Return the [x, y] coordinate for the center point of the cell that contains the specified text.  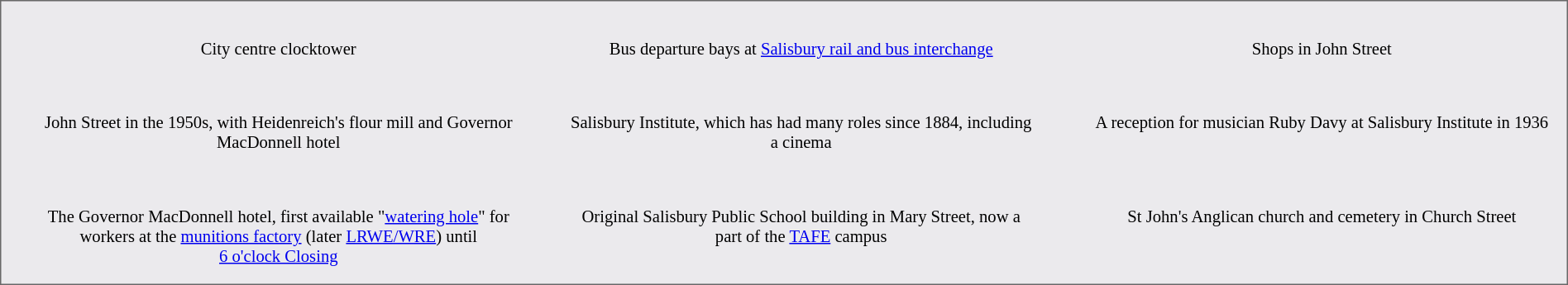
Original Salisbury Public School building in Mary Street, now a part of the TAFE campus [801, 240]
The Governor MacDonnell hotel, first available "watering hole" for workers at the munitions factory (later LRWE/WRE) until 6 o'clock Closing [278, 240]
John Street in the 1950s, with Heidenreich's flour mill and Governor MacDonnell hotel [278, 135]
Bus departure bays at Salisbury rail and bus interchange [801, 51]
Shops in John Street [1322, 51]
City centre clocktower [278, 51]
A reception for musician Ruby Davy at Salisbury Institute in 1936 [1322, 135]
St John's Anglican church and cemetery in Church Street [1322, 240]
Salisbury Institute, which has had many roles since 1884, including a cinema [801, 135]
